Pinpoint the cell where the given text exists, returning its [X, Y] midpoint coordinate. 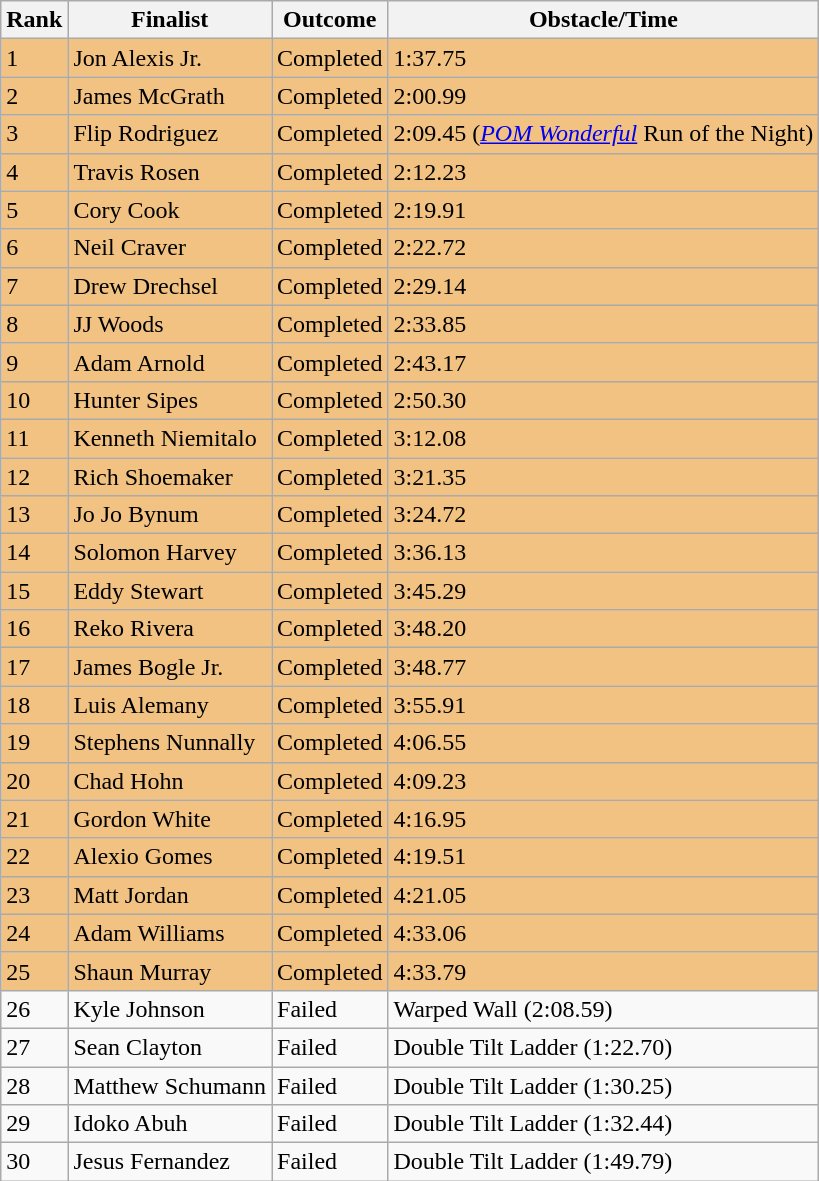
Jo Jo Bynum [170, 515]
Finalist [170, 20]
Travis Rosen [170, 172]
24 [34, 933]
10 [34, 400]
Double Tilt Ladder (1:30.25) [604, 1085]
2:50.30 [604, 400]
3 [34, 134]
6 [34, 248]
23 [34, 895]
7 [34, 286]
Double Tilt Ladder (1:22.70) [604, 1047]
Outcome [330, 20]
2:09.45 (POM Wonderful Run of the Night) [604, 134]
Hunter Sipes [170, 400]
4:06.55 [604, 743]
16 [34, 629]
4:16.95 [604, 819]
Eddy Stewart [170, 591]
4:09.23 [604, 781]
Chad Hohn [170, 781]
22 [34, 857]
Warped Wall (2:08.59) [604, 1009]
Alexio Gomes [170, 857]
Kyle Johnson [170, 1009]
4:21.05 [604, 895]
Double Tilt Ladder (1:32.44) [604, 1124]
JJ Woods [170, 324]
2 [34, 96]
Idoko Abuh [170, 1124]
1:37.75 [604, 58]
Solomon Harvey [170, 553]
28 [34, 1085]
1 [34, 58]
Obstacle/Time [604, 20]
Reko Rivera [170, 629]
Adam Williams [170, 933]
21 [34, 819]
18 [34, 705]
Matthew Schumann [170, 1085]
Cory Cook [170, 210]
3:36.13 [604, 553]
3:21.35 [604, 477]
5 [34, 210]
2:19.91 [604, 210]
2:22.72 [604, 248]
19 [34, 743]
3:48.20 [604, 629]
3:48.77 [604, 667]
3:24.72 [604, 515]
4:19.51 [604, 857]
Shaun Murray [170, 971]
Jesus Fernandez [170, 1162]
Gordon White [170, 819]
27 [34, 1047]
9 [34, 362]
James Bogle Jr. [170, 667]
Drew Drechsel [170, 286]
2:43.17 [604, 362]
29 [34, 1124]
James McGrath [170, 96]
4 [34, 172]
26 [34, 1009]
Luis Alemany [170, 705]
Stephens Nunnally [170, 743]
Adam Arnold [170, 362]
Matt Jordan [170, 895]
Double Tilt Ladder (1:49.79) [604, 1162]
Flip Rodriguez [170, 134]
30 [34, 1162]
4:33.79 [604, 971]
3:55.91 [604, 705]
4:33.06 [604, 933]
2:29.14 [604, 286]
2:33.85 [604, 324]
15 [34, 591]
Sean Clayton [170, 1047]
2:12.23 [604, 172]
11 [34, 438]
Rich Shoemaker [170, 477]
13 [34, 515]
3:12.08 [604, 438]
12 [34, 477]
25 [34, 971]
2:00.99 [604, 96]
Rank [34, 20]
20 [34, 781]
Jon Alexis Jr. [170, 58]
Kenneth Niemitalo [170, 438]
3:45.29 [604, 591]
14 [34, 553]
Neil Craver [170, 248]
8 [34, 324]
17 [34, 667]
